Provide the (X, Y) coordinate of the cell's center where the given text is located.  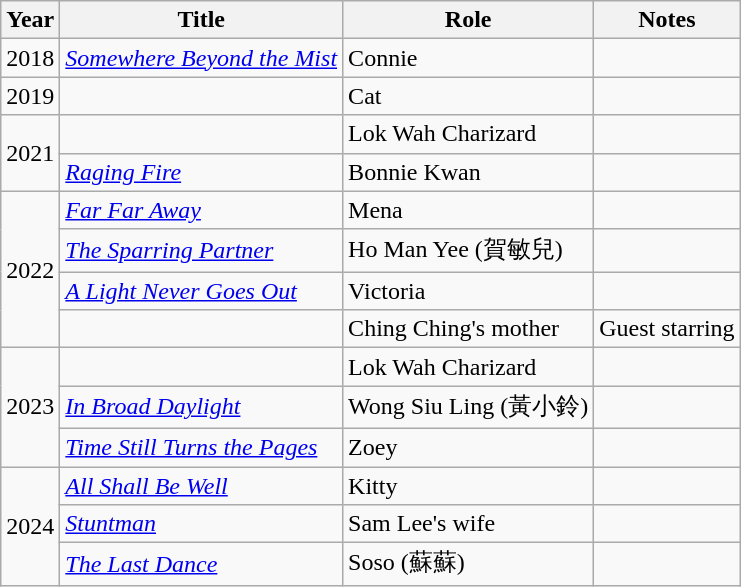
Soso (蘇蘇) (468, 564)
Victoria (468, 291)
Sam Lee's wife (468, 524)
Somewhere Beyond the Mist (202, 58)
Time Still Turns the Pages (202, 447)
Role (468, 20)
2019 (30, 96)
Connie (468, 58)
Zoey (468, 447)
2023 (30, 408)
The Sparring Partner (202, 250)
All Shall Be Well (202, 485)
Kitty (468, 485)
2018 (30, 58)
In Broad Daylight (202, 408)
Mena (468, 210)
Cat (468, 96)
Guest starring (667, 329)
Bonnie Kwan (468, 172)
Year (30, 20)
Ho Man Yee (賀敏兒) (468, 250)
Wong Siu Ling (黃小鈴) (468, 408)
Ching Ching's mother (468, 329)
Raging Fire (202, 172)
2022 (30, 270)
2021 (30, 153)
Stuntman (202, 524)
Title (202, 20)
A Light Never Goes Out (202, 291)
2024 (30, 526)
Notes (667, 20)
Far Far Away (202, 210)
The Last Dance (202, 564)
